Search for the cell housing the specified text and yield its [x, y] center coordinate. 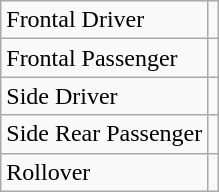
Side Driver [104, 96]
Side Rear Passenger [104, 134]
Frontal Passenger [104, 58]
Frontal Driver [104, 20]
Rollover [104, 172]
